Locate the cell with the specified text and output its [x, y] center coordinate. 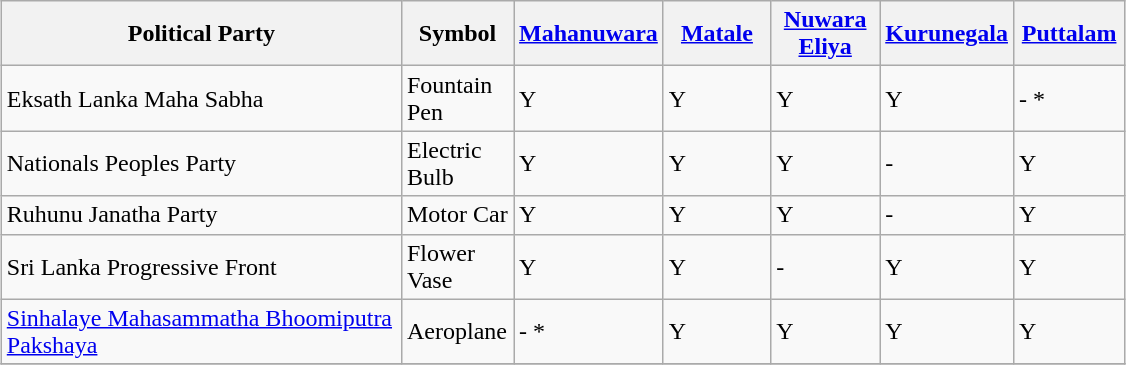
Sinhalaye Mahasammatha Bhoomiputra Pakshaya [201, 332]
Fountain Pen [457, 98]
Eksath Lanka Maha Sabha [201, 98]
Nuwara Eliya [826, 34]
Motor Car [457, 215]
Puttalam [1068, 34]
Matale [716, 34]
Symbol [457, 34]
Electric Bulb [457, 164]
Political Party [201, 34]
Ruhunu Janatha Party [201, 215]
Kurunegala [947, 34]
Mahanuwara [589, 34]
Aeroplane [457, 332]
Sri Lanka Progressive Front [201, 266]
Nationals Peoples Party [201, 164]
Flower Vase [457, 266]
